Identify which cell holds the provided text, then report its (x, y) central coordinate. 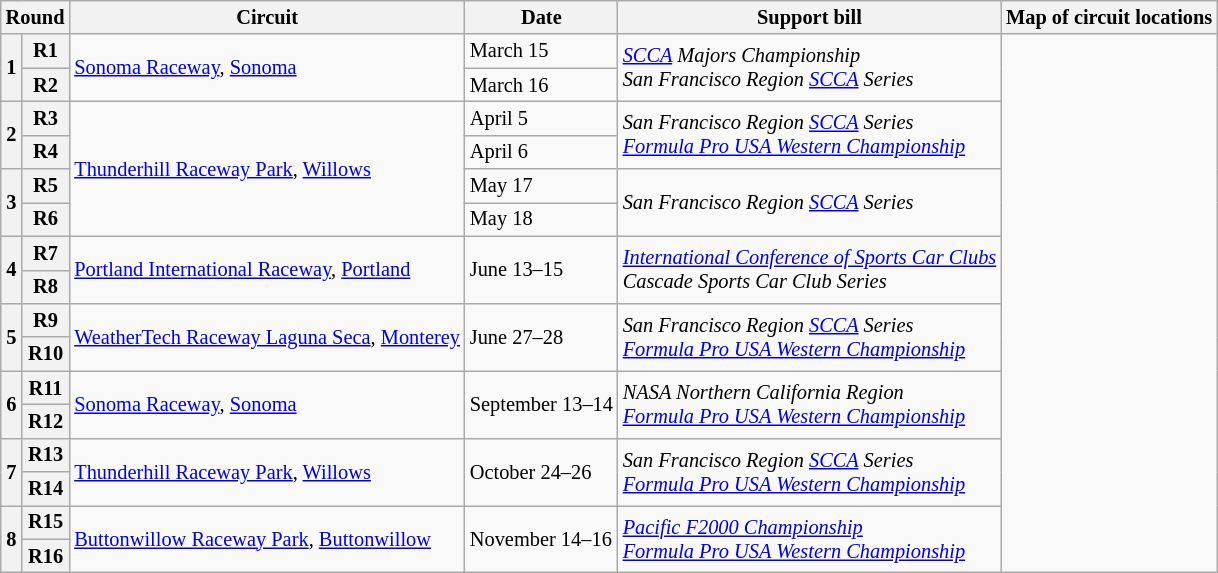
November 14–16 (542, 538)
SCCA Majors ChampionshipSan Francisco Region SCCA Series (810, 68)
International Conference of Sports Car ClubsCascade Sports Car Club Series (810, 270)
R7 (46, 253)
Support bill (810, 17)
April 6 (542, 152)
7 (12, 472)
WeatherTech Raceway Laguna Seca, Monterey (267, 336)
R12 (46, 421)
R2 (46, 85)
Portland International Raceway, Portland (267, 270)
8 (12, 538)
May 18 (542, 219)
San Francisco Region SCCA Series (810, 202)
April 5 (542, 118)
Round (36, 17)
R6 (46, 219)
3 (12, 202)
4 (12, 270)
R1 (46, 51)
September 13–14 (542, 404)
R3 (46, 118)
R4 (46, 152)
June 13–15 (542, 270)
R13 (46, 455)
6 (12, 404)
Date (542, 17)
1 (12, 68)
Circuit (267, 17)
Map of circuit locations (1109, 17)
R16 (46, 556)
R14 (46, 489)
March 15 (542, 51)
R10 (46, 354)
NASA Northern California RegionFormula Pro USA Western Championship (810, 404)
R5 (46, 186)
2 (12, 134)
Pacific F2000 ChampionshipFormula Pro USA Western Championship (810, 538)
Buttonwillow Raceway Park, Buttonwillow (267, 538)
R11 (46, 388)
June 27–28 (542, 336)
May 17 (542, 186)
October 24–26 (542, 472)
R8 (46, 287)
R15 (46, 522)
5 (12, 336)
March 16 (542, 85)
R9 (46, 320)
